From the cell containing the given text, extract its center point as (x, y) coordinate. 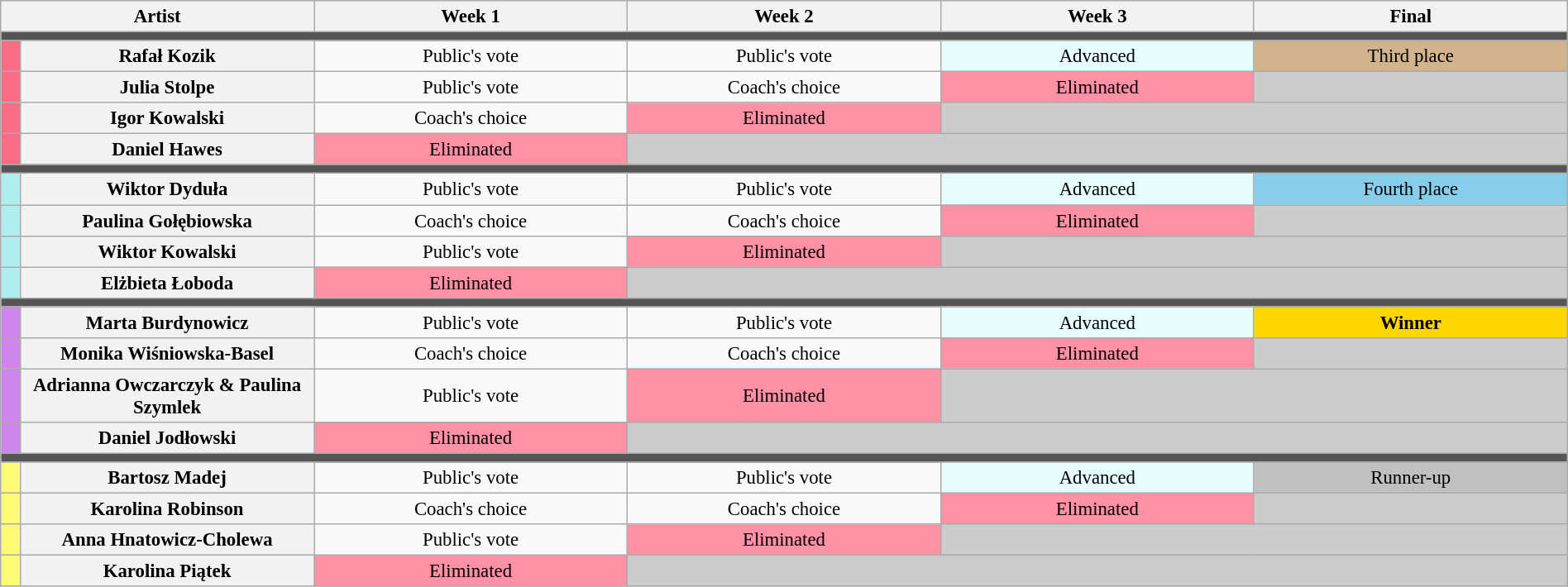
Monika Wiśniowska-Basel (167, 354)
Rafał Kozik (167, 56)
Marta Burdynowicz (167, 322)
Week 3 (1097, 17)
Third place (1411, 56)
Runner-up (1411, 478)
Igor Kowalski (167, 118)
Daniel Hawes (167, 150)
Wiktor Dyduła (167, 189)
Julia Stolpe (167, 88)
Daniel Jodłowski (167, 438)
Elżbieta Łoboda (167, 283)
Adrianna Owczarczyk & Paulina Szymlek (167, 395)
Karolina Robinson (167, 509)
Winner (1411, 322)
Final (1411, 17)
Wiktor Kowalski (167, 251)
Anna Hnatowicz-Cholewa (167, 540)
Bartosz Madej (167, 478)
Week 2 (784, 17)
Artist (157, 17)
Karolina Piątek (167, 571)
Fourth place (1411, 189)
Week 1 (471, 17)
Paulina Gołębiowska (167, 221)
